Detect which cell encompasses the target text, then output its (X, Y) center coordinate. 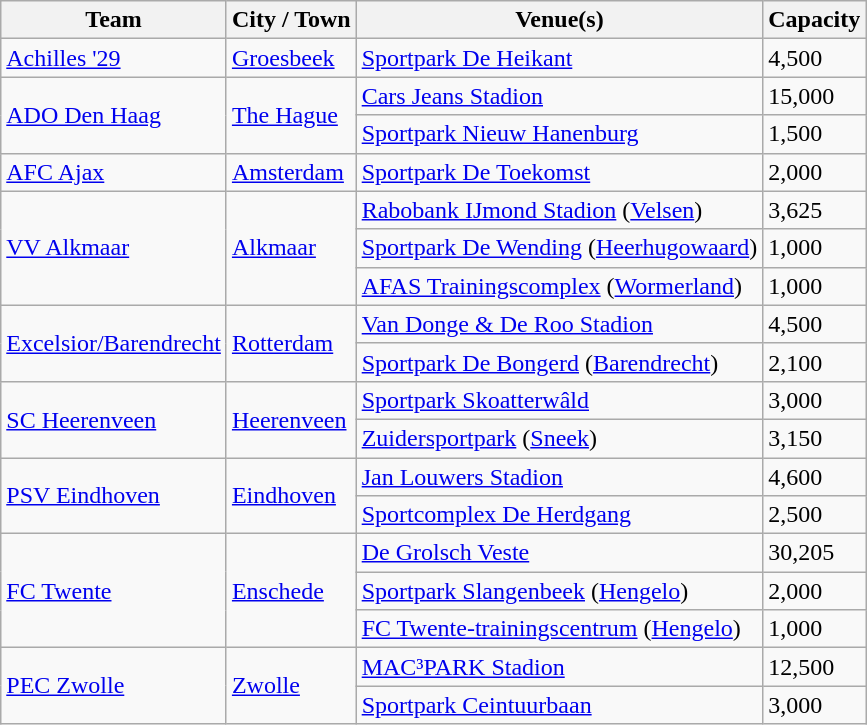
AFC Ajax (114, 172)
Venue(s) (560, 20)
Excelsior/Barendrecht (114, 343)
Sportcomplex De Herdgang (560, 515)
Sportpark De Wending (Heerhugowaard) (560, 248)
Enschede (291, 591)
1,500 (814, 134)
Eindhoven (291, 496)
City / Town (291, 20)
FC Twente-trainingscentrum (Hengelo) (560, 629)
SC Heerenveen (114, 419)
Zuidersportpark (Sneek) (560, 438)
FC Twente (114, 591)
15,000 (814, 96)
De Grolsch Veste (560, 553)
ADO Den Haag (114, 115)
12,500 (814, 667)
Zwolle (291, 686)
Groesbeek (291, 58)
Heerenveen (291, 419)
Team (114, 20)
Sportpark De Toekomst (560, 172)
2,500 (814, 515)
3,625 (814, 210)
30,205 (814, 553)
Sportpark De Bongerd (Barendrecht) (560, 362)
Achilles '29 (114, 58)
Sportpark De Heikant (560, 58)
3,150 (814, 438)
VV Alkmaar (114, 248)
Van Donge & De Roo Stadion (560, 324)
Amsterdam (291, 172)
Sportpark Ceintuurbaan (560, 705)
MAC³PARK Stadion (560, 667)
PSV Eindhoven (114, 496)
Cars Jeans Stadion (560, 96)
PEC Zwolle (114, 686)
Sportpark Slangenbeek (Hengelo) (560, 591)
Rabobank IJmond Stadion (Velsen) (560, 210)
Sportpark Nieuw Hanenburg (560, 134)
4,600 (814, 477)
The Hague (291, 115)
2,100 (814, 362)
Capacity (814, 20)
Rotterdam (291, 343)
AFAS Trainingscomplex (Wormerland) (560, 286)
Alkmaar (291, 248)
Sportpark Skoatterwâld (560, 400)
Jan Louwers Stadion (560, 477)
